Output the (X, Y) coordinate of the center of the cell containing the given text.  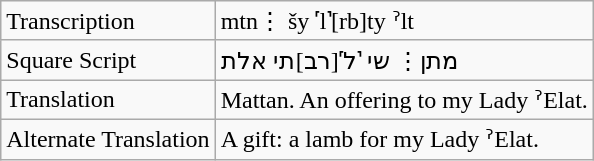
מתן⋮ שי ˺ל˹[רב]תי אלת (404, 60)
Square Script (108, 60)
mtn⋮ šy ˹l˺[rb]ty ˀlt (404, 21)
A gift: a lamb for my Lady ˀElat. (404, 139)
Translation (108, 100)
Alternate Translation (108, 139)
Transcription (108, 21)
Mattan. An offering to my Lady ˀElat. (404, 100)
